For the text-containing cell, return its midpoint in [X, Y] coordinate format. 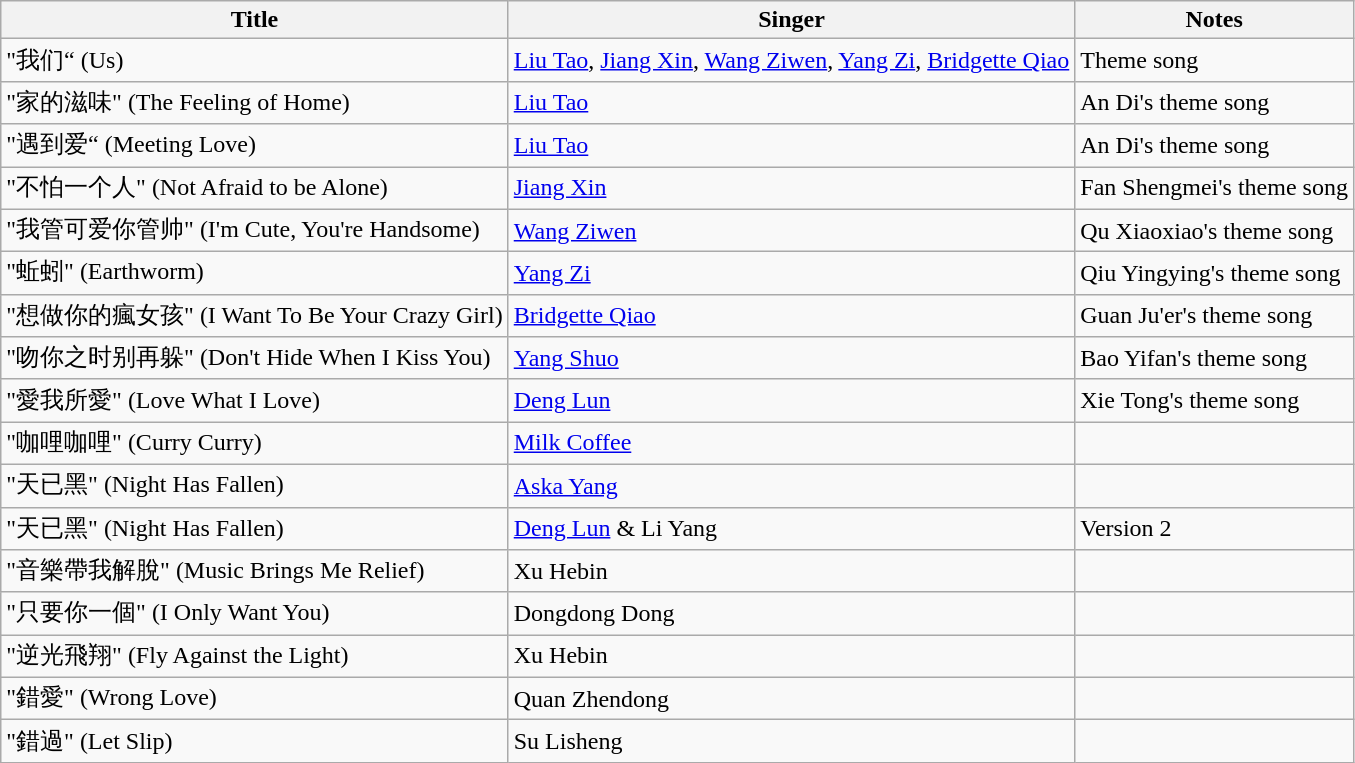
Fan Shengmei's theme song [1214, 188]
"家的滋味" (The Feeling of Home) [254, 102]
Su Lisheng [792, 742]
Bao Yifan's theme song [1214, 358]
Wang Ziwen [792, 230]
Singer [792, 20]
Bridgette Qiao [792, 316]
"想做你的瘋女孩" (I Want To Be Your Crazy Girl) [254, 316]
Guan Ju'er's theme song [1214, 316]
Version 2 [1214, 528]
Aska Yang [792, 486]
Quan Zhendong [792, 698]
Deng Lun [792, 400]
Title [254, 20]
"吻你之时别再躲" (Don't Hide When I Kiss You) [254, 358]
"遇到爱“ (Meeting Love) [254, 146]
Qiu Yingying's theme song [1214, 274]
"我们“ (Us) [254, 60]
Dongdong Dong [792, 614]
Yang Shuo [792, 358]
Liu Tao, Jiang Xin, Wang Ziwen, Yang Zi, Bridgette Qiao [792, 60]
"蚯蚓" (Earthworm) [254, 274]
Qu Xiaoxiao's theme song [1214, 230]
Milk Coffee [792, 444]
"錯愛" (Wrong Love) [254, 698]
"愛我所愛" (Love What I Love) [254, 400]
Xie Tong's theme song [1214, 400]
"音樂帶我解脫" (Music Brings Me Relief) [254, 572]
"只要你一個" (I Only Want You) [254, 614]
Theme song [1214, 60]
"錯過" (Let Slip) [254, 742]
Deng Lun & Li Yang [792, 528]
Jiang Xin [792, 188]
Notes [1214, 20]
Yang Zi [792, 274]
"不怕一个人" (Not Afraid to be Alone) [254, 188]
"我管可爱你管帅" (I'm Cute, You're Handsome) [254, 230]
"逆光飛翔" (Fly Against the Light) [254, 656]
"咖哩咖哩" (Curry Curry) [254, 444]
